Return the [x, y] coordinate for the center point of the cell that contains the specified text.  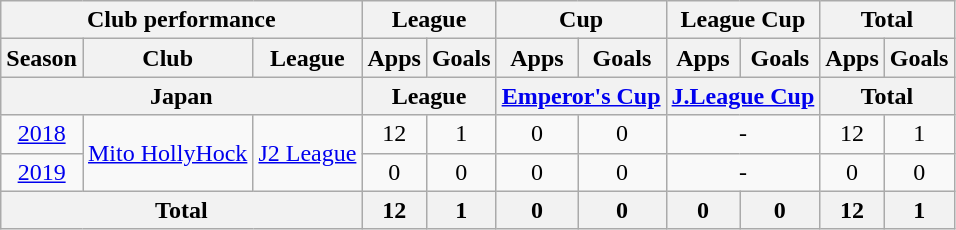
2019 [42, 172]
Cup [581, 20]
J2 League [308, 153]
Mito HollyHock [167, 153]
Club [167, 58]
Club performance [182, 20]
2018 [42, 134]
Season [42, 58]
League Cup [743, 20]
Japan [182, 96]
J.League Cup [743, 96]
Emperor's Cup [581, 96]
